From the cell containing the given text, extract its center point as (X, Y) coordinate. 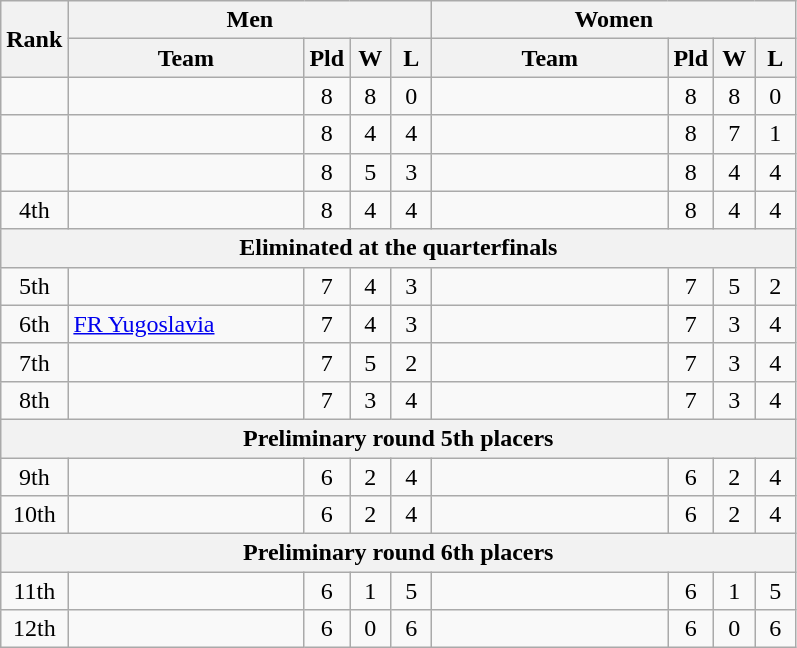
12th (34, 629)
7th (34, 362)
4th (34, 210)
5th (34, 286)
9th (34, 477)
6th (34, 324)
Eliminated at the quarterfinals (398, 248)
11th (34, 591)
10th (34, 515)
Preliminary round 6th placers (398, 553)
Rank (34, 39)
Preliminary round 5th placers (398, 438)
FR Yugoslavia (186, 324)
8th (34, 400)
Men (250, 20)
Women (614, 20)
